Scan for the cell matching the given text and deliver its [x, y] coordinate at center. 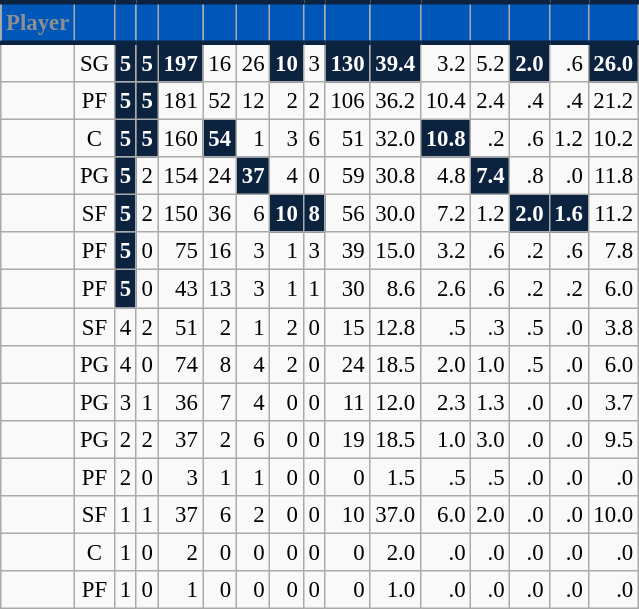
15.0 [395, 251]
54 [220, 139]
7.8 [613, 251]
12.0 [395, 402]
30.8 [395, 176]
21.2 [613, 101]
39 [348, 251]
SG [95, 62]
1.6 [568, 214]
181 [180, 101]
12.8 [395, 327]
12 [252, 101]
Player [38, 22]
160 [180, 139]
3.0 [490, 439]
106 [348, 101]
11.2 [613, 214]
11.8 [613, 176]
36.2 [395, 101]
3.8 [613, 327]
4.8 [445, 176]
26.0 [613, 62]
10.8 [445, 139]
5.2 [490, 62]
2.6 [445, 289]
8.6 [395, 289]
197 [180, 62]
7.4 [490, 176]
15 [348, 327]
2.4 [490, 101]
52 [220, 101]
154 [180, 176]
56 [348, 214]
30.0 [395, 214]
1.3 [490, 402]
11 [348, 402]
43 [180, 289]
.8 [530, 176]
75 [180, 251]
7 [220, 402]
1.5 [395, 477]
26 [252, 62]
30 [348, 289]
32.0 [395, 139]
74 [180, 364]
.3 [490, 327]
10.0 [613, 515]
2.3 [445, 402]
59 [348, 176]
19 [348, 439]
3.7 [613, 402]
10.4 [445, 101]
9.5 [613, 439]
7.2 [445, 214]
13 [220, 289]
150 [180, 214]
37.0 [395, 515]
10.2 [613, 139]
39.4 [395, 62]
130 [348, 62]
